Pinpoint the cell where the given text exists, returning its (x, y) midpoint coordinate. 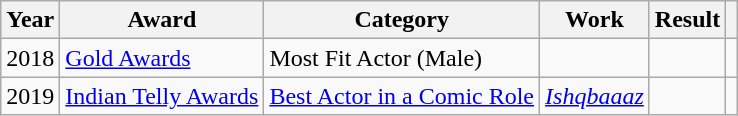
Gold Awards (162, 58)
Year (30, 20)
2018 (30, 58)
Result (687, 20)
Category (402, 20)
Indian Telly Awards (162, 96)
2019 (30, 96)
Work (595, 20)
Award (162, 20)
Ishqbaaaz (595, 96)
Best Actor in a Comic Role (402, 96)
Most Fit Actor (Male) (402, 58)
